Identify which cell holds the provided text, then report its (X, Y) central coordinate. 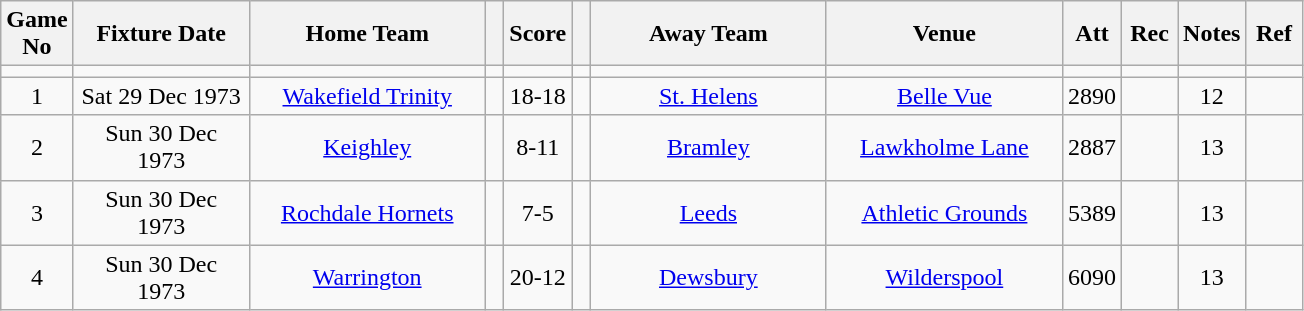
Home Team (367, 34)
Att (1092, 34)
Dewsbury (708, 278)
Notes (1212, 34)
Warrington (367, 278)
Athletic Grounds (944, 212)
Away Team (708, 34)
6090 (1092, 278)
Game No (37, 34)
3 (37, 212)
Rec (1150, 34)
Belle Vue (944, 96)
8-11 (538, 148)
20-12 (538, 278)
2890 (1092, 96)
Bramley (708, 148)
Keighley (367, 148)
Lawkholme Lane (944, 148)
12 (1212, 96)
Rochdale Hornets (367, 212)
18-18 (538, 96)
Ref (1274, 34)
1 (37, 96)
Sat 29 Dec 1973 (161, 96)
Fixture Date (161, 34)
7-5 (538, 212)
Wakefield Trinity (367, 96)
Wilderspool (944, 278)
St. Helens (708, 96)
5389 (1092, 212)
2 (37, 148)
Venue (944, 34)
Score (538, 34)
Leeds (708, 212)
4 (37, 278)
2887 (1092, 148)
